From the cell containing the given text, extract its center point as [X, Y] coordinate. 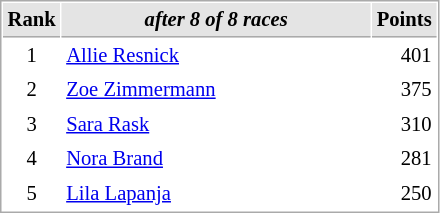
Sara Rask [216, 124]
1 [32, 56]
2 [32, 90]
281 [404, 158]
Points [404, 20]
Allie Resnick [216, 56]
375 [404, 90]
Zoe Zimmermann [216, 90]
3 [32, 124]
401 [404, 56]
Lila Lapanja [216, 194]
310 [404, 124]
4 [32, 158]
after 8 of 8 races [216, 20]
Rank [32, 20]
5 [32, 194]
Nora Brand [216, 158]
250 [404, 194]
